Pinpoint the cell where the given text exists, returning its (x, y) midpoint coordinate. 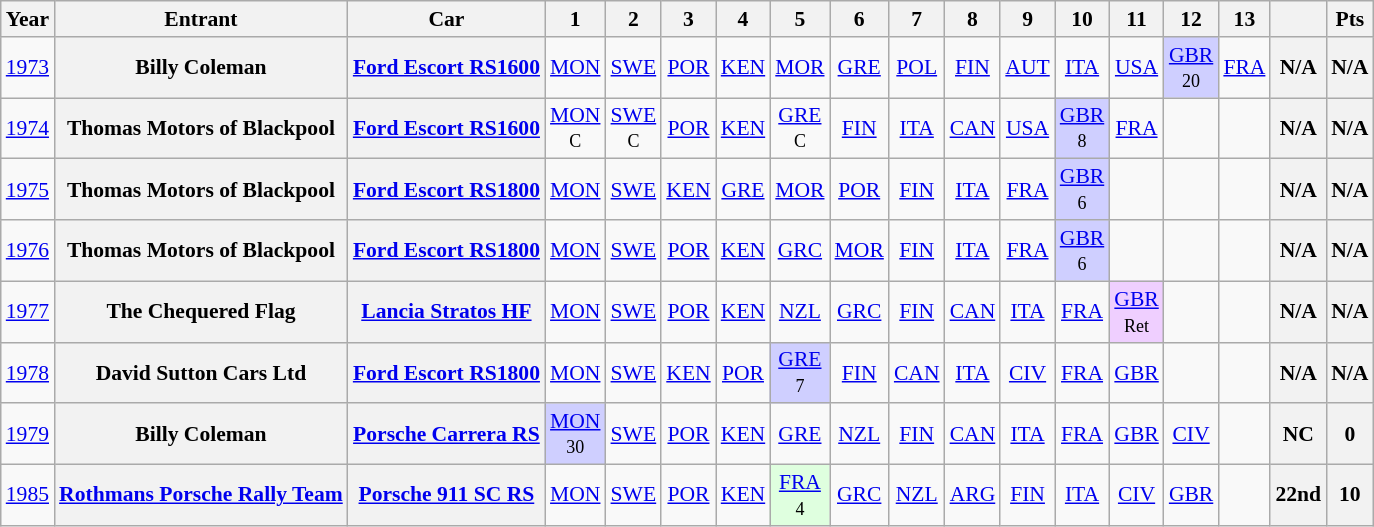
12 (1192, 19)
0 (1350, 434)
9 (1027, 19)
22nd (1298, 496)
7 (917, 19)
13 (1244, 19)
POL (917, 68)
GREC (800, 128)
Pts (1350, 19)
11 (1136, 19)
GBRRet (1136, 312)
GBR8 (1082, 128)
1977 (28, 312)
1978 (28, 372)
David Sutton Cars Ltd (201, 372)
Entrant (201, 19)
Lancia Stratos HF (446, 312)
1985 (28, 496)
SWEC (634, 128)
1973 (28, 68)
1976 (28, 250)
1979 (28, 434)
The Chequered Flag (201, 312)
8 (973, 19)
ARG (973, 496)
Porsche Carrera RS (446, 434)
Porsche 911 SC RS (446, 496)
2 (634, 19)
Year (28, 19)
MONC (576, 128)
Rothmans Porsche Rally Team (201, 496)
GRE7 (800, 372)
AUT (1027, 68)
3 (688, 19)
1974 (28, 128)
GBR20 (1192, 68)
NC (1298, 434)
FRA4 (800, 496)
6 (860, 19)
5 (800, 19)
MON30 (576, 434)
1 (576, 19)
Car (446, 19)
1975 (28, 190)
4 (743, 19)
